Locate the cell with the specified text and output its [X, Y] center coordinate. 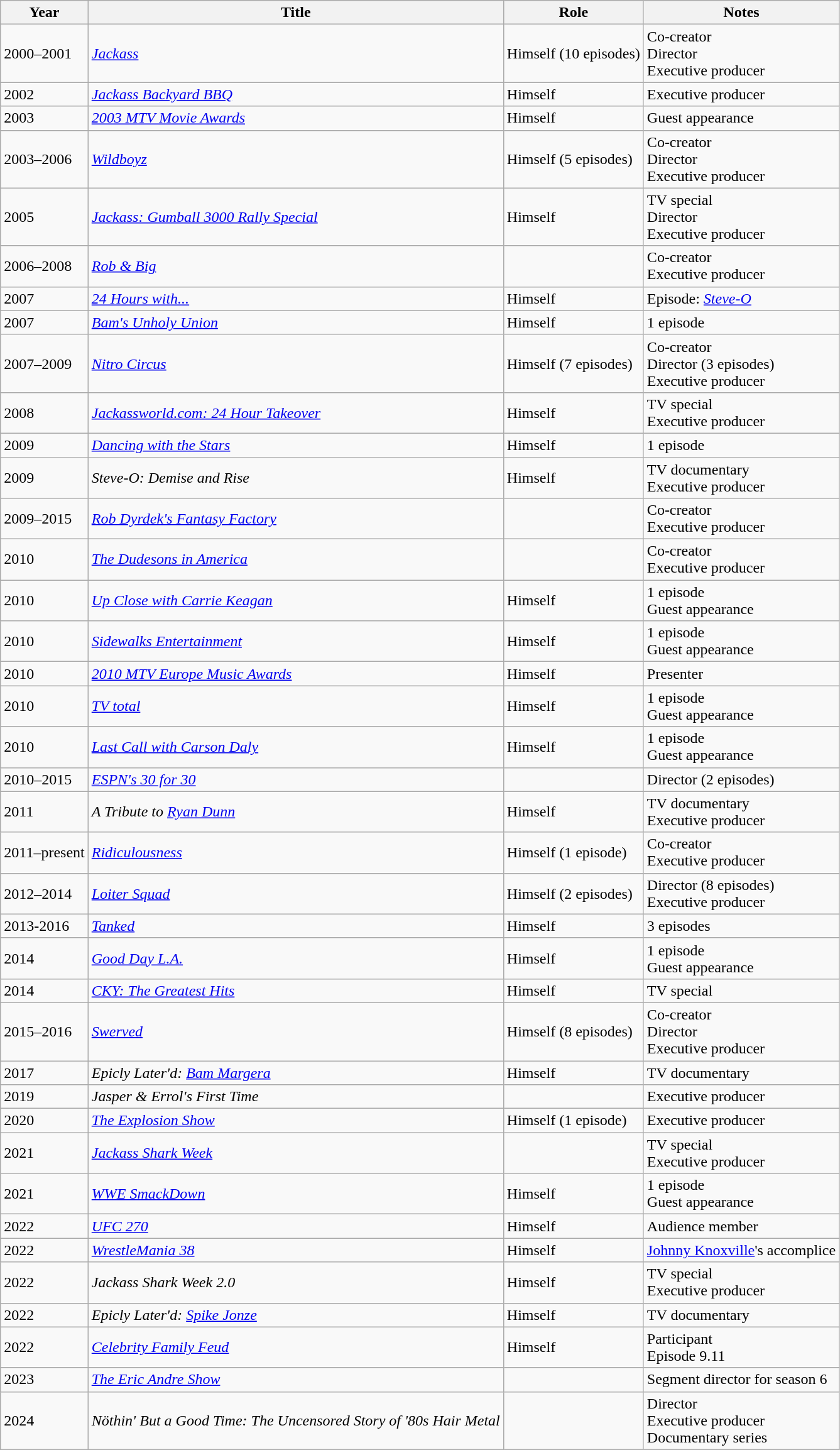
24 Hours with... [295, 299]
ESPN's 30 for 30 [295, 779]
TV specialDirectorExecutive producer [741, 217]
The Eric Andre Show [295, 1380]
2011–present [44, 852]
Himself (8 episodes) [573, 1031]
2007–2009 [44, 363]
Loiter Squad [295, 894]
Nöthin' But a Good Time: The Uncensored Story of '80s Hair Metal [295, 1420]
Year [44, 13]
Role [573, 13]
Bam's Unholy Union [295, 322]
2002 [44, 94]
Jackassworld.com: 24 Hour Takeover [295, 412]
Himself (2 episodes) [573, 894]
2024 [44, 1420]
Co-creatorDirector (3 episodes)Executive producer [741, 363]
Notes [741, 13]
Himself (5 episodes) [573, 159]
2010–2015 [44, 779]
TV total [295, 706]
Himself (7 episodes) [573, 363]
WWE SmackDown [295, 1194]
Jackass Shark Week [295, 1153]
Jackass Backyard BBQ [295, 94]
Presenter [741, 674]
Title [295, 13]
UFC 270 [295, 1226]
ParticipantEpisode 9.11 [741, 1348]
Swerved [295, 1031]
Epicly Later'd: Spike Jonze [295, 1315]
A Tribute to Ryan Dunn [295, 812]
3 episodes [741, 926]
2020 [44, 1121]
Jackass Shark Week 2.0 [295, 1282]
Jackass: Gumball 3000 Rally Special [295, 217]
The Dudesons in America [295, 559]
2000–2001 [44, 53]
2017 [44, 1073]
Rob & Big [295, 266]
2013-2016 [44, 926]
Wildboyz [295, 159]
Himself (10 episodes) [573, 53]
Nitro Circus [295, 363]
The Explosion Show [295, 1121]
2012–2014 [44, 894]
Good Day L.A. [295, 958]
Epicly Later'd: Bam Margera [295, 1073]
2009–2015 [44, 519]
Sidewalks Entertainment [295, 641]
2003 MTV Movie Awards [295, 118]
Segment director for season 6 [741, 1380]
Up Close with Carrie Keagan [295, 601]
2023 [44, 1380]
DirectorExecutive producerDocumentary series [741, 1420]
Johnny Knoxville's accomplice [741, 1250]
2005 [44, 217]
Episode: Steve-O [741, 299]
2011 [44, 812]
Dancing with the Stars [295, 445]
Steve-O: Demise and Rise [295, 478]
Guest appearance [741, 118]
Rob Dyrdek's Fantasy Factory [295, 519]
Director (2 episodes) [741, 779]
Ridiculousness [295, 852]
Jasper & Errol's First Time [295, 1097]
WrestleMania 38 [295, 1250]
2015–2016 [44, 1031]
2019 [44, 1097]
TV special [741, 991]
2003–2006 [44, 159]
2006–2008 [44, 266]
2008 [44, 412]
Audience member [741, 1226]
2003 [44, 118]
Celebrity Family Feud [295, 1348]
Director (8 episodes)Executive producer [741, 894]
2010 MTV Europe Music Awards [295, 674]
Jackass [295, 53]
Last Call with Carson Daly [295, 747]
Tanked [295, 926]
CKY: The Greatest Hits [295, 991]
